Determine the (X, Y) coordinate at the center of the cell enclosing the given text.  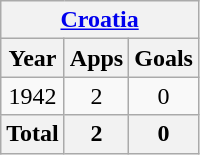
Total (33, 134)
Croatia (100, 20)
Goals (164, 58)
Apps (96, 58)
1942 (33, 96)
Year (33, 58)
